Detect which cell encompasses the target text, then output its [X, Y] center coordinate. 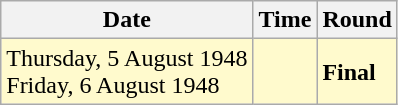
Thursday, 5 August 1948Friday, 6 August 1948 [127, 72]
Round [357, 20]
Date [127, 20]
Final [357, 72]
Time [285, 20]
